From the cell containing the given text, extract its center point as (X, Y) coordinate. 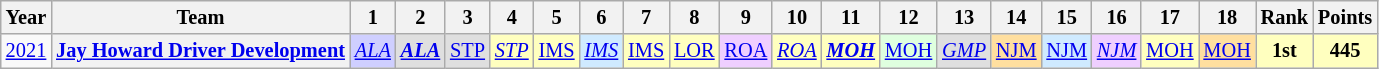
9 (746, 17)
8 (694, 17)
7 (646, 17)
Year (26, 17)
1 (373, 17)
11 (851, 17)
Rank (1284, 17)
13 (964, 17)
1st (1284, 51)
6 (601, 17)
GMP (964, 51)
2021 (26, 51)
10 (796, 17)
445 (1345, 51)
2 (420, 17)
LOR (694, 51)
15 (1066, 17)
Team (200, 17)
3 (468, 17)
5 (557, 17)
Jay Howard Driver Development (200, 51)
Points (1345, 17)
16 (1116, 17)
4 (512, 17)
18 (1226, 17)
12 (908, 17)
17 (1170, 17)
14 (1016, 17)
